Determine the [x, y] coordinate at the center of the cell enclosing the given text.  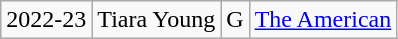
Tiara Young [156, 20]
The American [323, 20]
2022-23 [46, 20]
G [235, 20]
